Capture the cell that displays the provided text and extract its (X, Y) central coordinate. 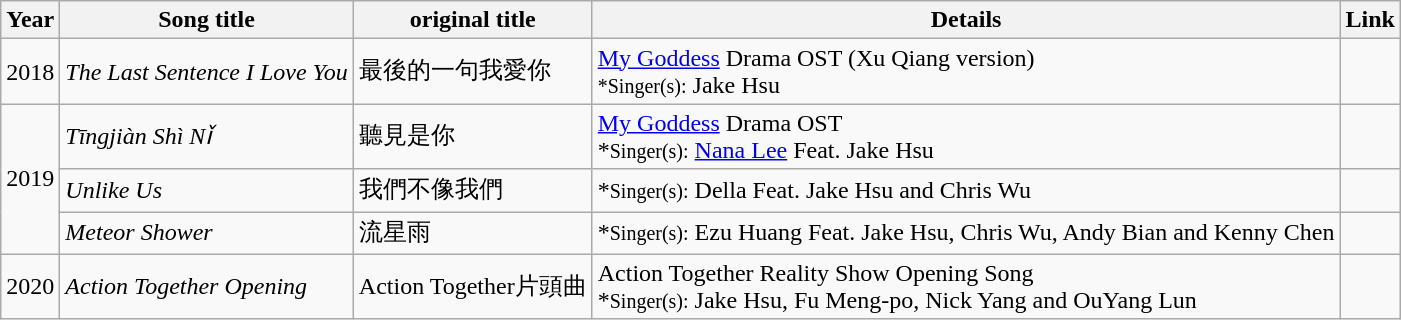
*Singer(s): Della Feat. Jake Hsu and Chris Wu (966, 190)
Tīngjiàn Shì Nǐ (206, 136)
2018 (30, 72)
聽見是你 (472, 136)
Action Together Opening (206, 286)
2019 (30, 179)
最後的一句我愛你 (472, 72)
2020 (30, 286)
Song title (206, 20)
Unlike Us (206, 190)
original title (472, 20)
Year (30, 20)
Link (1370, 20)
My Goddess Drama OST (Xu Qiang version)*Singer(s): Jake Hsu (966, 72)
流星雨 (472, 234)
*Singer(s): Ezu Huang Feat. Jake Hsu, Chris Wu, Andy Bian and Kenny Chen (966, 234)
Action Together片頭曲 (472, 286)
Meteor Shower (206, 234)
Action Together Reality Show Opening Song*Singer(s): Jake Hsu, Fu Meng-po, Nick Yang and OuYang Lun (966, 286)
Details (966, 20)
The Last Sentence I Love You (206, 72)
我們不像我們 (472, 190)
My Goddess Drama OST*Singer(s): Nana Lee Feat. Jake Hsu (966, 136)
